Pinpoint the cell where the given text exists, returning its (x, y) midpoint coordinate. 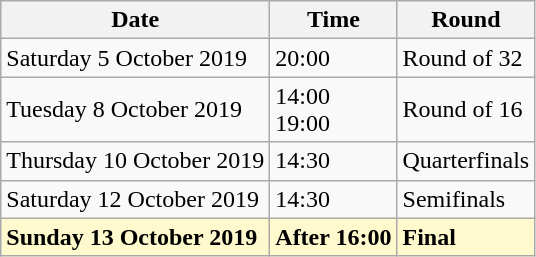
Final (466, 237)
Saturday 5 October 2019 (136, 58)
Quarterfinals (466, 161)
Tuesday 8 October 2019 (136, 110)
20:00 (334, 58)
14:0019:00 (334, 110)
After 16:00 (334, 237)
Round of 32 (466, 58)
Round of 16 (466, 110)
Semifinals (466, 199)
Sunday 13 October 2019 (136, 237)
Date (136, 20)
Time (334, 20)
Saturday 12 October 2019 (136, 199)
Thursday 10 October 2019 (136, 161)
Round (466, 20)
